Return [X, Y] of the center of cell containing provided text 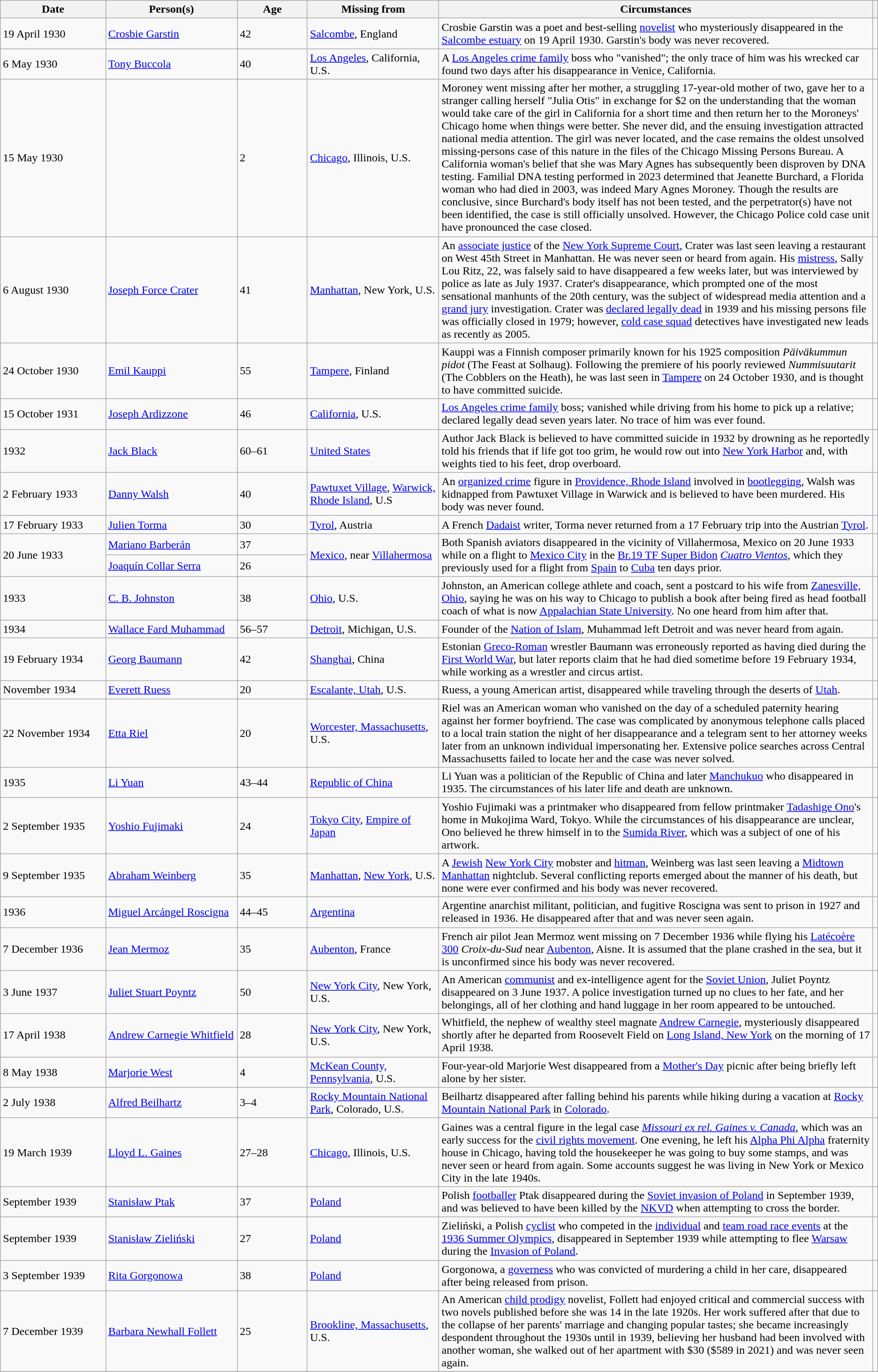
A French Dadaist writer, Torma never returned from a 17 February trip into the Austrian Tyrol. [656, 524]
Ruess, a young American artist, disappeared while traveling through the deserts of Utah. [656, 690]
Tyrol, Austria [373, 524]
Republic of China [373, 782]
Mariano Barberán [172, 544]
60–61 [272, 451]
Jack Black [172, 451]
Danny Walsh [172, 494]
28 [272, 1035]
Detroit, Michigan, U.S. [373, 629]
California, U.S. [373, 414]
24 October 1930 [53, 371]
25 [272, 1331]
Crosbie Garstin [172, 34]
Georg Baumann [172, 659]
United States [373, 451]
Los Angeles, California, U.S. [373, 64]
2 [272, 158]
McKean County, Pennsylvania, U.S. [373, 1072]
Joaquín Collar Serra [172, 566]
27–28 [272, 1152]
Miguel Arcángel Roscigna [172, 912]
Date [53, 9]
Person(s) [172, 9]
Four-year-old Marjorie West disappeared from a Mother's Day picnic after being briefly left alone by her sister. [656, 1072]
Missing from [373, 9]
7 December 1939 [53, 1331]
Aubenton, France [373, 949]
Yoshio Fujimaki [172, 826]
2 July 1938 [53, 1102]
Alfred Beilhartz [172, 1102]
Juliet Stuart Poyntz [172, 992]
19 March 1939 [53, 1152]
6 August 1930 [53, 290]
Joseph Force Crater [172, 290]
24 [272, 826]
27 [272, 1238]
1933 [53, 598]
Everett Ruess [172, 690]
Lloyd L. Gaines [172, 1152]
Joseph Ardizzone [172, 414]
Tokyo City, Empire of Japan [373, 826]
3–4 [272, 1102]
20 June 1933 [53, 555]
22 November 1934 [53, 733]
Rita Gorgonowa [172, 1275]
Li Yuan [172, 782]
Stanisław Ptak [172, 1202]
17 April 1938 [53, 1035]
1935 [53, 782]
2 September 1935 [53, 826]
Tony Buccola [172, 64]
Marjorie West [172, 1072]
Tampere, Finland [373, 371]
55 [272, 371]
56–57 [272, 629]
November 1934 [53, 690]
Brookline, Massachusetts, U.S. [373, 1331]
7 December 1936 [53, 949]
17 February 1933 [53, 524]
1936 [53, 912]
8 May 1938 [53, 1072]
Escalante, Utah, U.S. [373, 690]
Circumstances [656, 9]
43–44 [272, 782]
3 September 1939 [53, 1275]
Ohio, U.S. [373, 598]
Barbara Newhall Follett [172, 1331]
Etta Riel [172, 733]
15 May 1930 [53, 158]
Wallace Fard Muhammad [172, 629]
Beilhartz disappeared after falling behind his parents while hiking during a vacation at Rocky Mountain National Park in Colorado. [656, 1102]
Shanghai, China [373, 659]
Founder of the Nation of Islam, Muhammad left Detroit and was never heard from again. [656, 629]
1934 [53, 629]
4 [272, 1072]
Gorgonowa, a governess who was convicted of murdering a child in her care, disappeared after being released from prison. [656, 1275]
9 September 1935 [53, 875]
C. B. Johnston [172, 598]
Jean Mermoz [172, 949]
19 February 1934 [53, 659]
3 June 1937 [53, 992]
Abraham Weinberg [172, 875]
Mexico, near Villahermosa [373, 555]
Emil Kauppi [172, 371]
6 May 1930 [53, 64]
Pawtuxet Village, Warwick, Rhode Island, U.S [373, 494]
Rocky Mountain National Park, Colorado, U.S. [373, 1102]
2 February 1933 [53, 494]
15 October 1931 [53, 414]
Stanisław Zieliński [172, 1238]
1932 [53, 451]
44–45 [272, 912]
Andrew Carnegie Whitfield [172, 1035]
50 [272, 992]
Salcombe, England [373, 34]
Worcester, Massachusetts, U.S. [373, 733]
41 [272, 290]
Argentina [373, 912]
30 [272, 524]
Age [272, 9]
19 April 1930 [53, 34]
46 [272, 414]
Julien Torma [172, 524]
26 [272, 566]
